From the cell containing the given text, extract its center point as [x, y] coordinate. 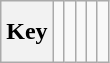
Key [27, 32]
